Search for the cell housing the specified text and yield its (X, Y) center coordinate. 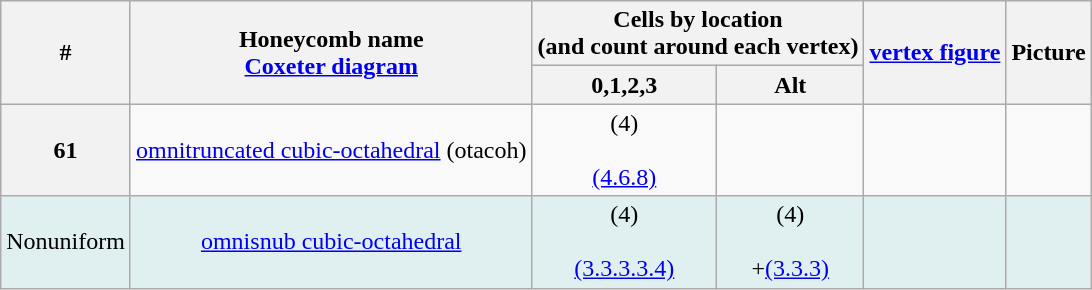
0,1,2,3 (624, 85)
(4)+(3.3.3) (790, 242)
Honeycomb nameCoxeter diagram (331, 52)
Nonuniform (66, 242)
# (66, 52)
(4)(3.3.3.3.4) (624, 242)
Cells by location(and count around each vertex) (698, 34)
61 (66, 150)
omnisnub cubic-octahedral (331, 242)
Picture (1048, 52)
omnitruncated cubic-octahedral (otacoh) (331, 150)
(4)(4.6.8) (624, 150)
Alt (790, 85)
vertex figure (935, 52)
